Provide the [x, y] coordinate of the cell's center where the given text is located.  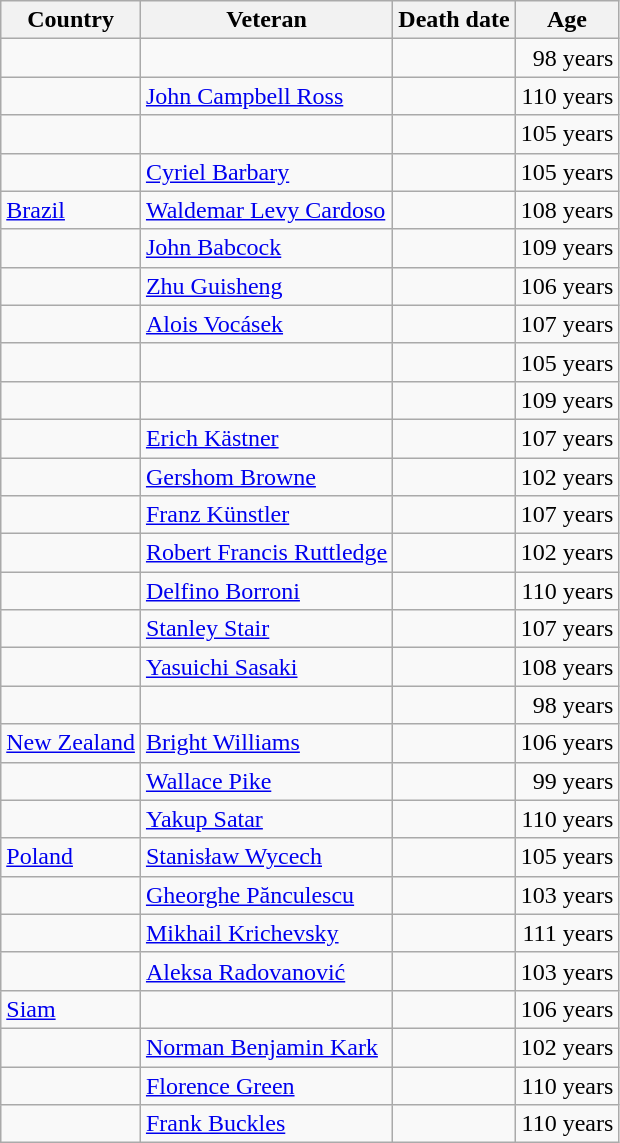
Zhu Guisheng [266, 286]
Robert Francis Ruttledge [266, 553]
Erich Kästner [266, 438]
Stanley Stair [266, 629]
Florence Green [266, 1085]
Aleksa Radovanović [266, 971]
Stanisław Wycech [266, 857]
Mikhail Krichevsky [266, 933]
Brazil [71, 210]
Frank Buckles [266, 1124]
Gershom Browne [266, 477]
Waldemar Levy Cardoso [266, 210]
Wallace Pike [266, 781]
Gheorghe Pănculescu [266, 895]
Poland [71, 857]
Age [567, 20]
Cyriel Barbary [266, 172]
Delfino Borroni [266, 591]
Alois Vocásek [266, 324]
John Babcock [266, 248]
Norman Benjamin Kark [266, 1047]
New Zealand [71, 743]
Yasuichi Sasaki [266, 667]
John Campbell Ross [266, 96]
99 years [567, 781]
Death date [454, 20]
Country [71, 20]
Bright Williams [266, 743]
Veteran [266, 20]
Yakup Satar [266, 819]
Franz Künstler [266, 515]
111 years [567, 933]
Siam [71, 1009]
